Output the [x, y] coordinate of the center of the cell containing the given text.  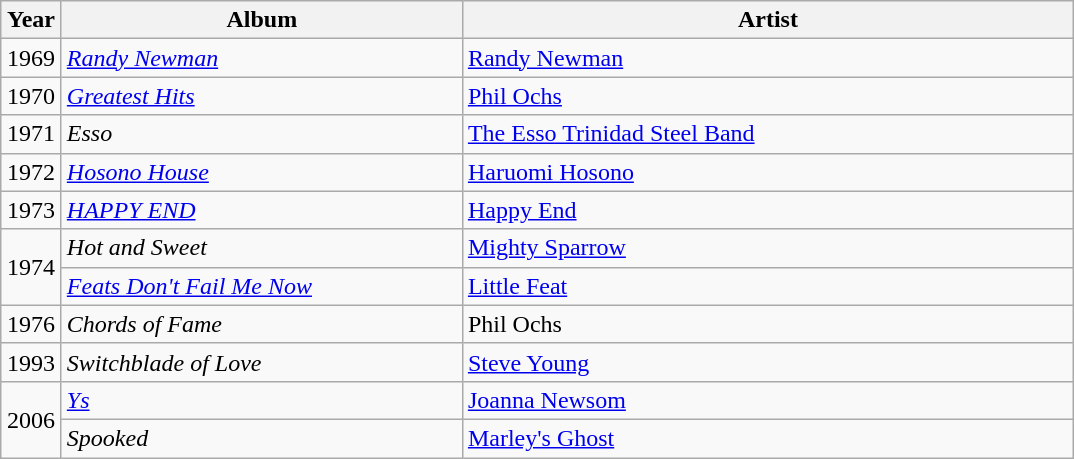
1976 [32, 324]
Feats Don't Fail Me Now [262, 286]
Steve Young [768, 362]
Chords of Fame [262, 324]
Haruomi Hosono [768, 172]
Ys [262, 400]
HAPPY END [262, 210]
Little Feat [768, 286]
Artist [768, 20]
Esso [262, 134]
Greatest Hits [262, 96]
1970 [32, 96]
1969 [32, 58]
Hosono House [262, 172]
Album [262, 20]
1993 [32, 362]
Switchblade of Love [262, 362]
Happy End [768, 210]
1973 [32, 210]
Year [32, 20]
1974 [32, 267]
Marley's Ghost [768, 438]
Hot and Sweet [262, 248]
1972 [32, 172]
1971 [32, 134]
Spooked [262, 438]
2006 [32, 419]
Mighty Sparrow [768, 248]
Joanna Newsom [768, 400]
The Esso Trinidad Steel Band [768, 134]
